Scan for the cell matching the given text and deliver its [x, y] coordinate at center. 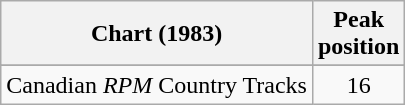
Chart (1983) [157, 34]
Canadian RPM Country Tracks [157, 85]
16 [358, 85]
Peakposition [358, 34]
